Scan for the cell matching the given text and deliver its (x, y) coordinate at center. 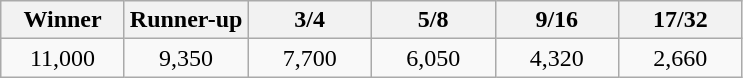
Runner-up (186, 20)
7,700 (310, 58)
5/8 (433, 20)
9/16 (557, 20)
Winner (63, 20)
2,660 (681, 58)
3/4 (310, 20)
9,350 (186, 58)
11,000 (63, 58)
17/32 (681, 20)
4,320 (557, 58)
6,050 (433, 58)
